Identify which cell holds the provided text, then report its [X, Y] central coordinate. 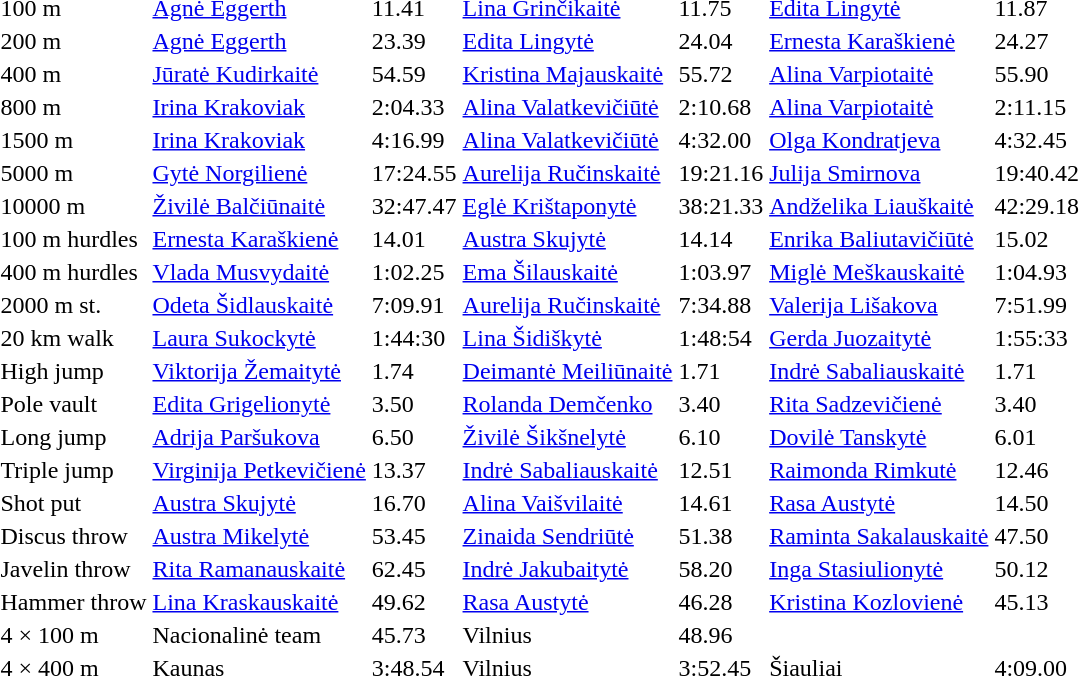
Dovilė Tanskytė [879, 437]
Zinaida Sendriūtė [568, 536]
6.50 [414, 437]
Ema Šilauskaitė [568, 272]
7:09.91 [414, 305]
45.73 [414, 635]
1.74 [414, 371]
Rolanda Demčenko [568, 404]
Edita Lingytė [568, 41]
1:48:54 [721, 338]
Miglė Meškauskaitė [879, 272]
Kristina Majauskaitė [568, 74]
Julija Smirnova [879, 173]
Lina Kraskauskaitė [259, 602]
Viktorija Žemaitytė [259, 371]
1.71 [721, 371]
13.37 [414, 470]
Enrika Baliutavičiūtė [879, 239]
Raimonda Rimkutė [879, 470]
Deimantė Meiliūnaitė [568, 371]
14.61 [721, 503]
Lina Šidiškytė [568, 338]
51.38 [721, 536]
Olga Kondratjeva [879, 140]
Andželika Liauškaitė [879, 206]
14.01 [414, 239]
2:10.68 [721, 107]
4:16.99 [414, 140]
16.70 [414, 503]
49.62 [414, 602]
58.20 [721, 569]
Živilė Balčiūnaitė [259, 206]
14.14 [721, 239]
54.59 [414, 74]
32:47.47 [414, 206]
3.50 [414, 404]
Laura Sukockytė [259, 338]
Valerija Lišakova [879, 305]
Kristina Kozlovienė [879, 602]
62.45 [414, 569]
Edita Grigelionytė [259, 404]
Eglė Krištaponytė [568, 206]
38:21.33 [721, 206]
Odeta Šidlauskaitė [259, 305]
6.10 [721, 437]
1:44:30 [414, 338]
7:34.88 [721, 305]
1:03.97 [721, 272]
Austra Mikelytė [259, 536]
Vilnius [568, 635]
55.72 [721, 74]
19:21.16 [721, 173]
Agnė Eggerth [259, 41]
48.96 [721, 635]
Vlada Musvydaitė [259, 272]
Nacionalinė team [259, 635]
23.39 [414, 41]
3.40 [721, 404]
Indrė Jakubaitytė [568, 569]
Virginija Petkevičienė [259, 470]
53.45 [414, 536]
Jūratė Kudirkaitė [259, 74]
Gytė Norgilienė [259, 173]
1:02.25 [414, 272]
Rita Sadzevičienė [879, 404]
2:04.33 [414, 107]
Adrija Paršukova [259, 437]
Rita Ramanauskaitė [259, 569]
Alina Vaišvilaitė [568, 503]
Živilė Šikšnelytė [568, 437]
Gerda Juozaitytė [879, 338]
Raminta Sakalauskaitė [879, 536]
4:32.00 [721, 140]
17:24.55 [414, 173]
46.28 [721, 602]
12.51 [721, 470]
24.04 [721, 41]
Inga Stasiulionytė [879, 569]
